For the text-containing cell, return its midpoint in (x, y) coordinate format. 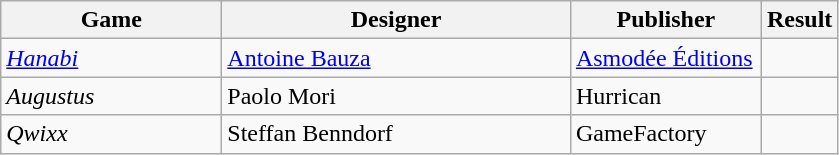
Result (799, 20)
Paolo Mori (396, 96)
GameFactory (666, 134)
Asmodée Éditions (666, 58)
Augustus (112, 96)
Steffan Benndorf (396, 134)
Designer (396, 20)
Hanabi (112, 58)
Publisher (666, 20)
Qwixx (112, 134)
Antoine Bauza (396, 58)
Game (112, 20)
Hurrican (666, 96)
